Scan for the cell matching the given text and deliver its [x, y] coordinate at center. 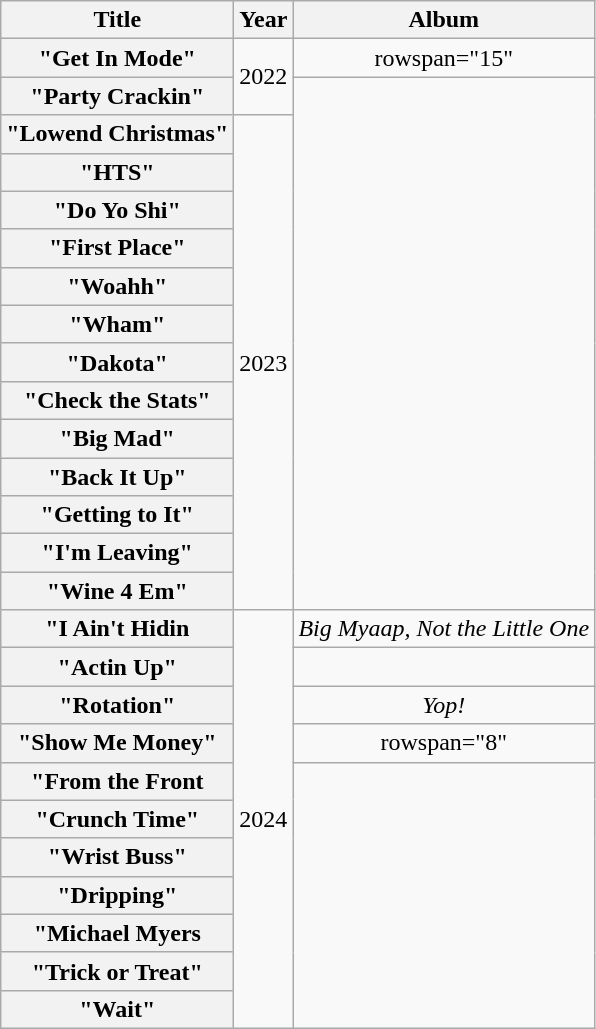
"Trick or Treat" [118, 971]
"Big Mad" [118, 438]
"Back It Up" [118, 477]
"Actin Up" [118, 667]
2023 [264, 362]
Album [444, 20]
"Show Me Money" [118, 743]
2022 [264, 77]
"From the Front [118, 781]
2024 [264, 820]
rowspan="8" [444, 743]
rowspan="15" [444, 58]
"Dakota" [118, 362]
"First Place" [118, 248]
"HTS" [118, 172]
"I'm Leaving" [118, 553]
"Wham" [118, 324]
"Party Crackin" [118, 96]
"Lowend Christmas" [118, 134]
"Getting to It" [118, 515]
"Get In Mode" [118, 58]
"Check the Stats" [118, 400]
Title [118, 20]
"Wait" [118, 1009]
"Michael Myers [118, 933]
"Rotation" [118, 705]
Yop! [444, 705]
Year [264, 20]
"Woahh" [118, 286]
"Wrist Buss" [118, 857]
"Dripping" [118, 895]
"Do Yo Shi" [118, 210]
"Crunch Time" [118, 819]
"Wine 4 Em" [118, 591]
"I Ain't Hidin [118, 629]
Big Myaap, Not the Little One [444, 629]
